Detect which cell encompasses the target text, then output its [x, y] center coordinate. 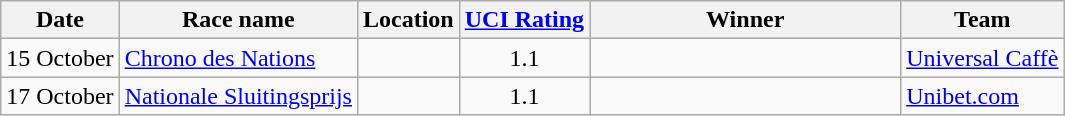
17 October [60, 96]
Winner [746, 20]
Unibet.com [982, 96]
15 October [60, 58]
Race name [238, 20]
Universal Caffè [982, 58]
Nationale Sluitingsprijs [238, 96]
UCI Rating [524, 20]
Chrono des Nations [238, 58]
Date [60, 20]
Location [408, 20]
Team [982, 20]
